Find where the given text appears and provide that cell's center as (X, Y) coordinate. 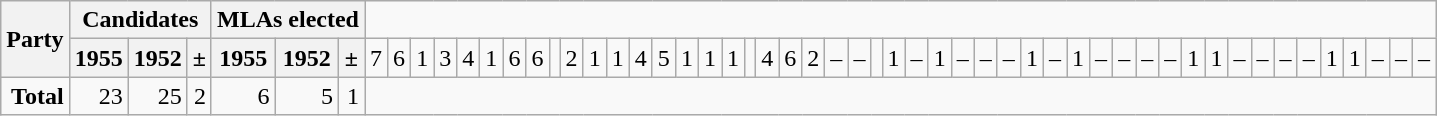
Party (35, 39)
MLAs elected (288, 20)
25 (158, 96)
7 (376, 58)
23 (98, 96)
Candidates (140, 20)
Total (35, 96)
3 (446, 58)
